Provide the [x, y] coordinate of the cell's center where the given text is located.  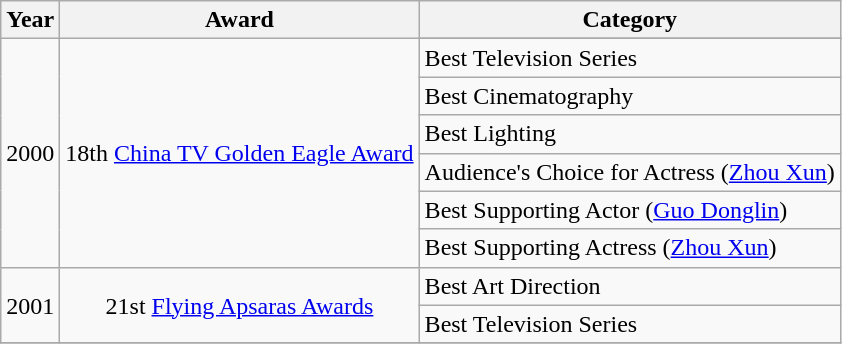
Best Lighting [630, 134]
Year [30, 20]
2001 [30, 305]
18th China TV Golden Eagle Award [240, 153]
Best Supporting Actress (Zhou Xun) [630, 248]
21st Flying Apsaras Awards [240, 305]
Best Supporting Actor (Guo Donglin) [630, 210]
2000 [30, 153]
Best Cinematography [630, 96]
Category [630, 20]
Audience's Choice for Actress (Zhou Xun) [630, 172]
Award [240, 20]
Best Art Direction [630, 286]
